Extract the [x, y] coordinate from the center of the cell holding the provided text.  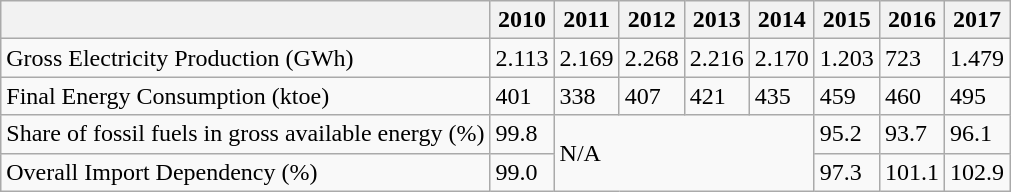
407 [652, 96]
95.2 [846, 134]
2.216 [716, 58]
2.113 [522, 58]
2011 [586, 20]
723 [912, 58]
Overall Import Dependency (%) [246, 172]
97.3 [846, 172]
102.9 [976, 172]
495 [976, 96]
2.170 [782, 58]
2012 [652, 20]
2013 [716, 20]
2014 [782, 20]
2016 [912, 20]
Share of fossil fuels in gross available energy (%) [246, 134]
2.268 [652, 58]
2010 [522, 20]
Gross Electricity Production (GWh) [246, 58]
1.203 [846, 58]
460 [912, 96]
2017 [976, 20]
435 [782, 96]
99.0 [522, 172]
338 [586, 96]
2.169 [586, 58]
93.7 [912, 134]
459 [846, 96]
99.8 [522, 134]
N/A [684, 153]
2015 [846, 20]
101.1 [912, 172]
401 [522, 96]
1.479 [976, 58]
421 [716, 96]
96.1 [976, 134]
Final Energy Consumption (ktoe) [246, 96]
